Output the [X, Y] coordinate of the center of the cell containing the given text.  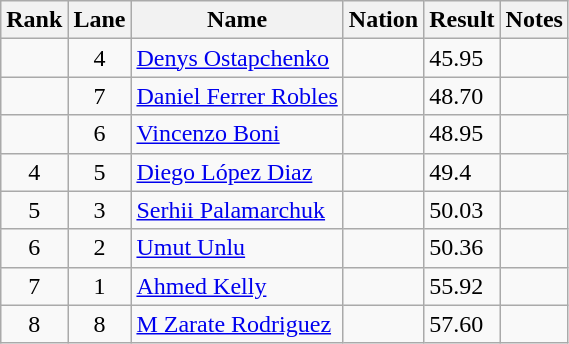
Diego López Diaz [237, 172]
50.36 [462, 248]
Lane [100, 20]
49.4 [462, 172]
M Zarate Rodriguez [237, 324]
Rank [34, 20]
2 [100, 248]
Daniel Ferrer Robles [237, 96]
3 [100, 210]
Denys Ostapchenko [237, 58]
Umut Unlu [237, 248]
Notes [534, 20]
50.03 [462, 210]
Name [237, 20]
Vincenzo Boni [237, 134]
Nation [383, 20]
48.70 [462, 96]
55.92 [462, 286]
57.60 [462, 324]
48.95 [462, 134]
45.95 [462, 58]
Result [462, 20]
1 [100, 286]
Serhii Palamarchuk [237, 210]
Ahmed Kelly [237, 286]
